Scan for the cell matching the given text and deliver its [X, Y] coordinate at center. 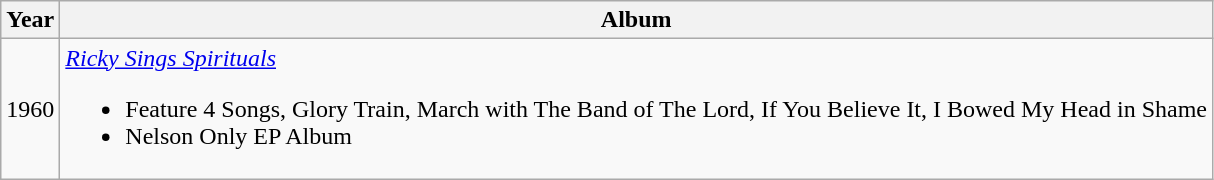
Ricky Sings SpiritualsFeature 4 Songs, Glory Train, March with The Band of The Lord, If You Believe It, I Bowed My Head in ShameNelson Only EP Album [636, 109]
Year [30, 20]
1960 [30, 109]
Album [636, 20]
